Return [X, Y] of the center of cell containing provided text 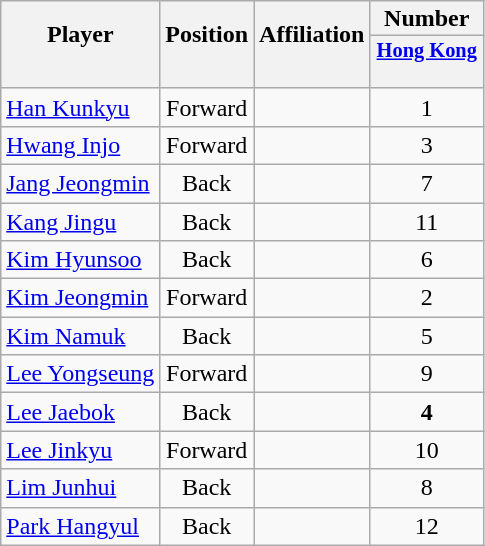
Lee Jinkyu [80, 450]
Hwang Injo [80, 145]
Jang Jeongmin [80, 183]
Lee Jaebok [80, 412]
Kim Hyunsoo [80, 260]
8 [427, 488]
6 [427, 260]
10 [427, 450]
3 [427, 145]
7 [427, 183]
Han Kunkyu [80, 107]
Lee Yongseung [80, 374]
Lim Junhui [80, 488]
Position [207, 34]
Kim Jeongmin [80, 298]
Park Hangyul [80, 526]
Number [427, 18]
Kim Namuk [80, 336]
Affiliation [312, 34]
2 [427, 298]
5 [427, 336]
1 [427, 107]
12 [427, 526]
Hong Kong [427, 50]
4 [427, 412]
Kang Jingu [80, 221]
Player [80, 34]
9 [427, 374]
11 [427, 221]
